Detect which cell encompasses the target text, then output its (x, y) center coordinate. 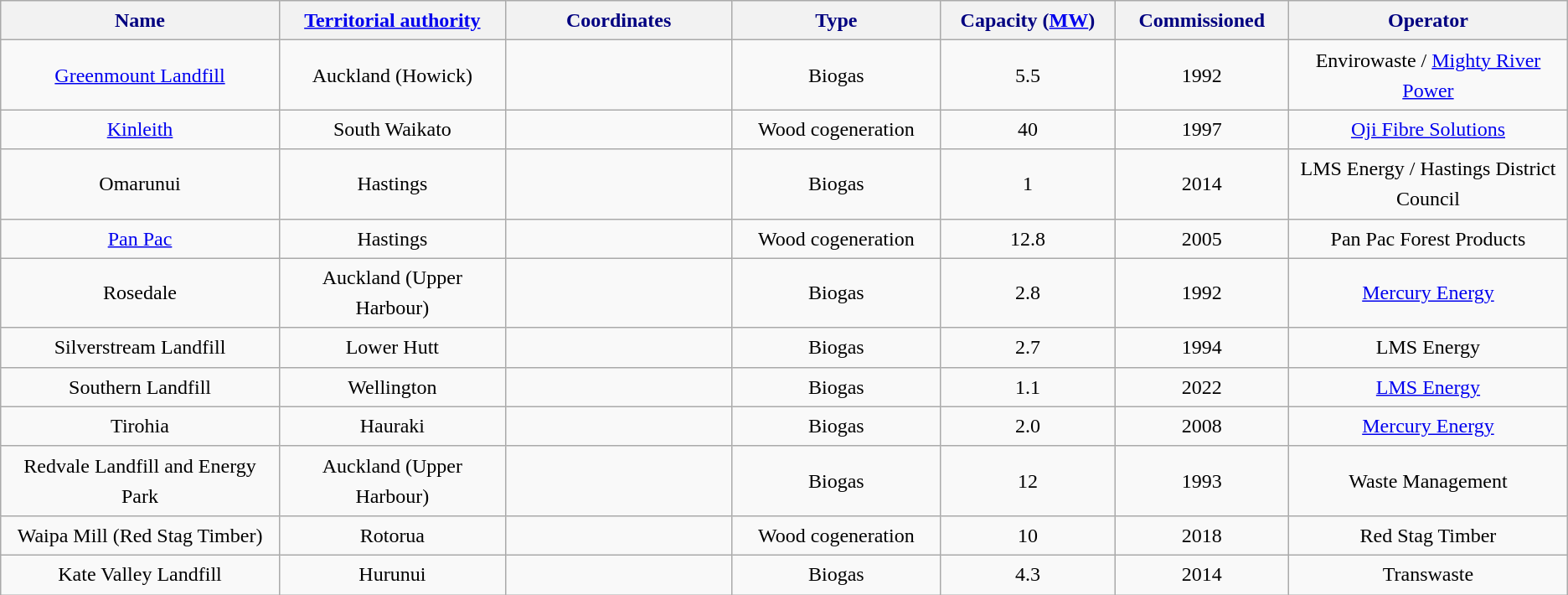
Omarunui (141, 184)
Hurunui (392, 575)
Transwaste (1429, 575)
40 (1028, 129)
10 (1028, 535)
Pan Pac (141, 238)
Operator (1429, 20)
2.8 (1028, 293)
1.1 (1028, 387)
Hauraki (392, 426)
Waipa Mill (Red Stag Timber) (141, 535)
2022 (1202, 387)
Auckland (Howick) (392, 75)
Kate Valley Landfill (141, 575)
Wellington (392, 387)
2.7 (1028, 347)
Name (141, 20)
Tirohia (141, 426)
Lower Hutt (392, 347)
4.3 (1028, 575)
Envirowaste / Mighty River Power (1429, 75)
South Waikato (392, 129)
2005 (1202, 238)
2018 (1202, 535)
12.8 (1028, 238)
Commissioned (1202, 20)
LMS Energy / Hastings District Council (1429, 184)
Territorial authority (392, 20)
Waste Management (1429, 481)
Capacity (MW) (1028, 20)
1994 (1202, 347)
1 (1028, 184)
Redvale Landfill and Energy Park (141, 481)
Rosedale (141, 293)
Red Stag Timber (1429, 535)
Kinleith (141, 129)
5.5 (1028, 75)
Southern Landfill (141, 387)
Silverstream Landfill (141, 347)
1993 (1202, 481)
2008 (1202, 426)
Coordinates (618, 20)
Pan Pac Forest Products (1429, 238)
1997 (1202, 129)
12 (1028, 481)
Greenmount Landfill (141, 75)
Rotorua (392, 535)
2.0 (1028, 426)
Type (836, 20)
Oji Fibre Solutions (1429, 129)
